Output the [X, Y] coordinate of the center of the cell containing the given text.  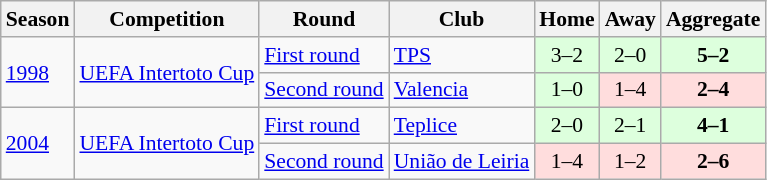
1–2 [630, 162]
4–1 [713, 126]
5–2 [713, 55]
Club [462, 19]
2004 [38, 144]
1998 [38, 72]
2–4 [713, 90]
Aggregate [713, 19]
Round [324, 19]
1–0 [566, 90]
Competition [166, 19]
Home [566, 19]
Season [38, 19]
2–6 [713, 162]
TPS [462, 55]
União de Leiria [462, 162]
2–1 [630, 126]
Teplice [462, 126]
Valencia [462, 90]
3–2 [566, 55]
Away [630, 19]
